Capture the cell that displays the provided text and extract its (x, y) central coordinate. 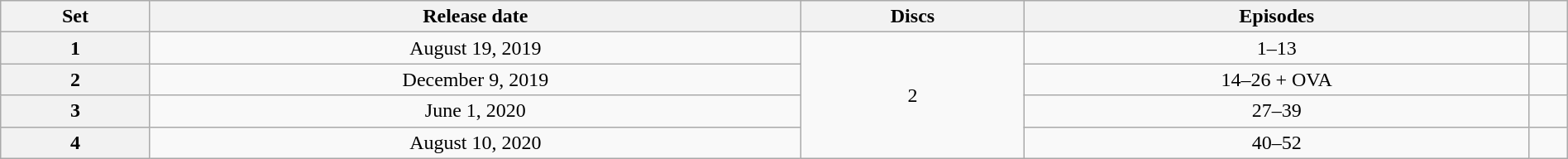
August 19, 2019 (475, 48)
4 (76, 142)
Episodes (1277, 17)
14–26 + OVA (1277, 79)
1 (76, 48)
December 9, 2019 (475, 79)
Release date (475, 17)
August 10, 2020 (475, 142)
27–39 (1277, 111)
Set (76, 17)
Discs (912, 17)
40–52 (1277, 142)
1–13 (1277, 48)
June 1, 2020 (475, 111)
3 (76, 111)
